Find where the given text appears and provide that cell's center as [x, y] coordinate. 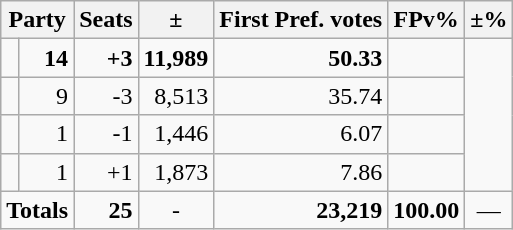
— [489, 210]
23,219 [301, 210]
± [176, 20]
+3 [106, 58]
9 [46, 96]
Seats [106, 20]
- [176, 210]
First Pref. votes [301, 20]
-1 [106, 134]
100.00 [426, 210]
35.74 [301, 96]
8,513 [176, 96]
+1 [106, 172]
50.33 [301, 58]
Totals [38, 210]
14 [46, 58]
1,873 [176, 172]
±% [489, 20]
6.07 [301, 134]
25 [106, 210]
Party [38, 20]
11,989 [176, 58]
-3 [106, 96]
FPv% [426, 20]
1,446 [176, 134]
7.86 [301, 172]
